For the text-containing cell, return its midpoint in (x, y) coordinate format. 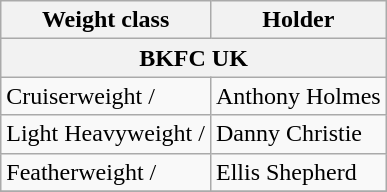
BKFC UK (194, 58)
Danny Christie (298, 134)
Anthony Holmes (298, 96)
Holder (298, 20)
Light Heavyweight / (106, 134)
Weight class (106, 20)
Cruiserweight / (106, 96)
Featherweight / (106, 172)
Ellis Shepherd (298, 172)
